Capture the cell that displays the provided text and extract its [X, Y] central coordinate. 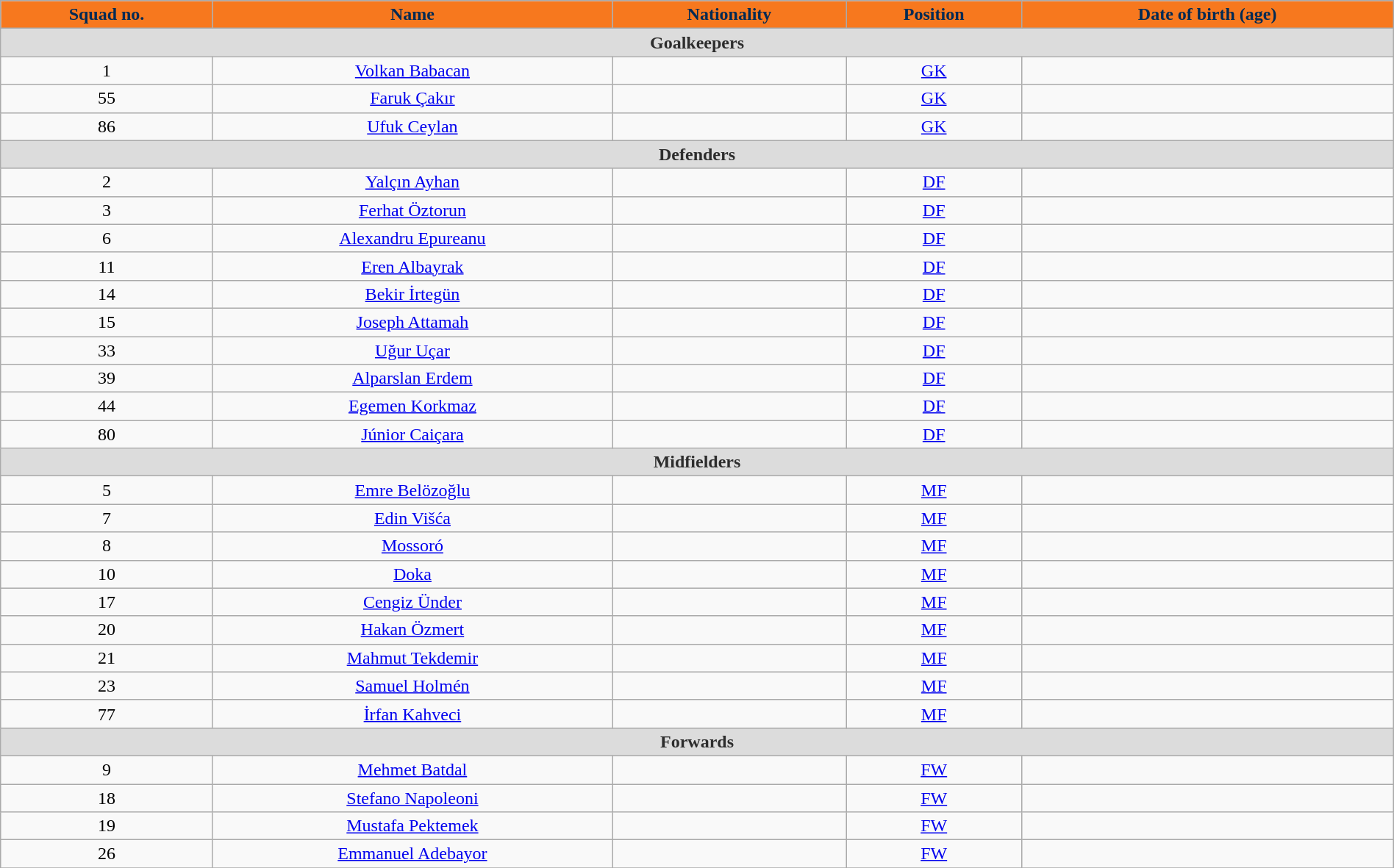
11 [107, 266]
Júnior Caiçara [412, 434]
Volkan Babacan [412, 71]
İrfan Kahveci [412, 714]
5 [107, 490]
Ufuk Ceylan [412, 126]
Defenders [697, 154]
44 [107, 406]
Name [412, 15]
Cengiz Ünder [412, 602]
Nationality [729, 15]
Stefano Napoleoni [412, 797]
Mossoró [412, 546]
77 [107, 714]
Ferhat Öztorun [412, 210]
6 [107, 238]
Position [934, 15]
Yalçın Ayhan [412, 182]
55 [107, 98]
Alexandru Epureanu [412, 238]
15 [107, 322]
19 [107, 826]
Uğur Uçar [412, 351]
Egemen Korkmaz [412, 406]
39 [107, 379]
Doka [412, 574]
10 [107, 574]
Edin Višća [412, 518]
Hakan Özmert [412, 630]
Mahmut Tekdemir [412, 658]
18 [107, 797]
Alparslan Erdem [412, 379]
7 [107, 518]
86 [107, 126]
Emre Belözoğlu [412, 490]
Eren Albayrak [412, 266]
3 [107, 210]
Forwards [697, 742]
Mustafa Pektemek [412, 826]
Emmanuel Adebayor [412, 854]
9 [107, 770]
Bekir İrtegün [412, 294]
20 [107, 630]
Mehmet Batdal [412, 770]
Squad no. [107, 15]
Date of birth (age) [1207, 15]
80 [107, 434]
33 [107, 351]
Goalkeepers [697, 43]
Faruk Çakır [412, 98]
17 [107, 602]
Samuel Holmén [412, 686]
2 [107, 182]
14 [107, 294]
21 [107, 658]
1 [107, 71]
Joseph Attamah [412, 322]
Midfielders [697, 462]
23 [107, 686]
8 [107, 546]
26 [107, 854]
